Pinpoint the cell where the given text exists, returning its [x, y] midpoint coordinate. 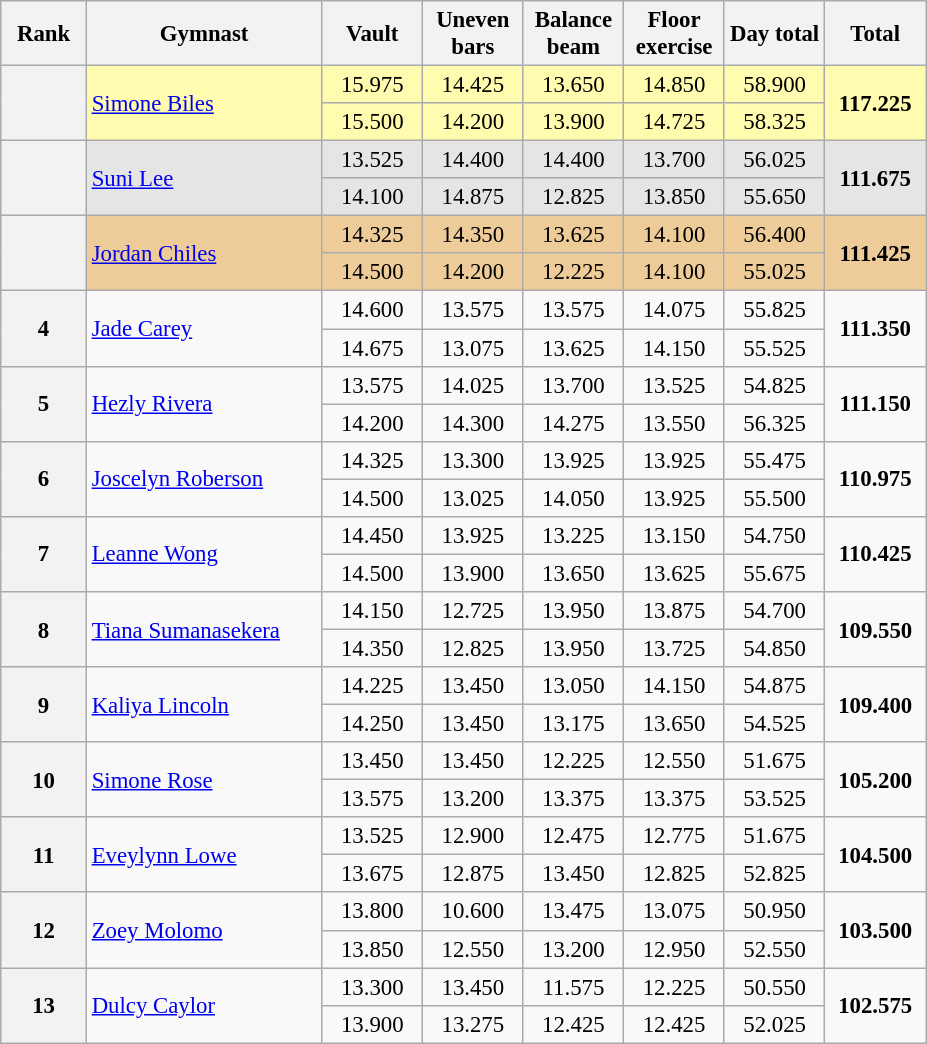
13.275 [474, 1024]
56.400 [774, 235]
Hezly Rivera [204, 404]
Rank [44, 34]
14.075 [674, 310]
14.025 [474, 385]
111.350 [876, 328]
13.875 [674, 611]
55.025 [774, 273]
Jade Carey [204, 328]
55.475 [774, 460]
8 [44, 630]
Day total [774, 34]
111.675 [876, 178]
11 [44, 854]
56.025 [774, 160]
55.825 [774, 310]
11.575 [574, 987]
109.550 [876, 630]
104.500 [876, 854]
Uneven bars [474, 34]
52.825 [774, 874]
Eveylynn Lowe [204, 854]
14.250 [372, 724]
14.850 [674, 85]
14.725 [674, 122]
Joscelyn Roberson [204, 478]
54.700 [774, 611]
14.425 [474, 85]
Vault [372, 34]
14.275 [574, 423]
14.450 [372, 536]
102.575 [876, 1006]
13.175 [574, 724]
Simone Biles [204, 104]
14.050 [574, 498]
Leanne Wong [204, 554]
110.425 [876, 554]
13.025 [474, 498]
13.475 [574, 912]
Kaliya Lincoln [204, 704]
7 [44, 554]
111.150 [876, 404]
58.900 [774, 85]
14.875 [474, 197]
4 [44, 328]
5 [44, 404]
15.975 [372, 85]
50.950 [774, 912]
103.500 [876, 930]
12.725 [474, 611]
109.400 [876, 704]
56.325 [774, 423]
10 [44, 780]
54.825 [774, 385]
13.050 [574, 686]
12.775 [674, 836]
117.225 [876, 104]
52.025 [774, 1024]
53.525 [774, 799]
13.800 [372, 912]
54.875 [774, 686]
54.750 [774, 536]
55.650 [774, 197]
13.150 [674, 536]
55.500 [774, 498]
111.425 [876, 254]
Balance beam [574, 34]
13.550 [674, 423]
10.600 [474, 912]
14.600 [372, 310]
58.325 [774, 122]
Floor exercise [674, 34]
14.675 [372, 348]
12.475 [574, 836]
55.525 [774, 348]
12.900 [474, 836]
Tiana Sumanasekera [204, 630]
55.675 [774, 573]
12.875 [474, 874]
Jordan Chiles [204, 254]
13.725 [674, 648]
Dulcy Caylor [204, 1006]
Zoey Molomo [204, 930]
Suni Lee [204, 178]
15.500 [372, 122]
Simone Rose [204, 780]
13 [44, 1006]
13.225 [574, 536]
54.525 [774, 724]
13.675 [372, 874]
Gymnast [204, 34]
105.200 [876, 780]
12 [44, 930]
Total [876, 34]
14.225 [372, 686]
6 [44, 478]
9 [44, 704]
14.300 [474, 423]
52.550 [774, 949]
110.975 [876, 478]
50.550 [774, 987]
12.950 [674, 949]
54.850 [774, 648]
